Identify which cell holds the provided text, then report its [x, y] central coordinate. 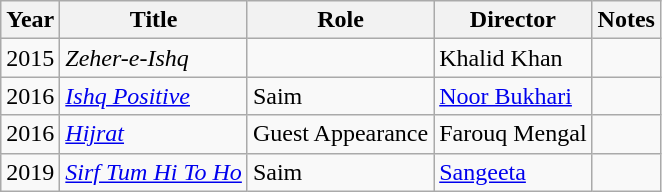
Year [30, 20]
Guest Appearance [340, 134]
Hijrat [154, 134]
Ishq Positive [154, 96]
Zeher-e-Ishq [154, 58]
Role [340, 20]
2015 [30, 58]
Khalid Khan [513, 58]
2019 [30, 172]
Sangeeta [513, 172]
Director [513, 20]
Noor Bukhari [513, 96]
Notes [626, 20]
Title [154, 20]
Farouq Mengal [513, 134]
Sirf Tum Hi To Ho [154, 172]
